Output the [X, Y] coordinate of the center of the cell containing the given text.  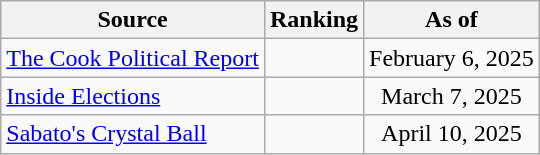
February 6, 2025 [452, 58]
As of [452, 20]
Source [133, 20]
April 10, 2025 [452, 134]
March 7, 2025 [452, 96]
Sabato's Crystal Ball [133, 134]
Inside Elections [133, 96]
The Cook Political Report [133, 58]
Ranking [314, 20]
